Identify which cell holds the provided text, then report its [x, y] central coordinate. 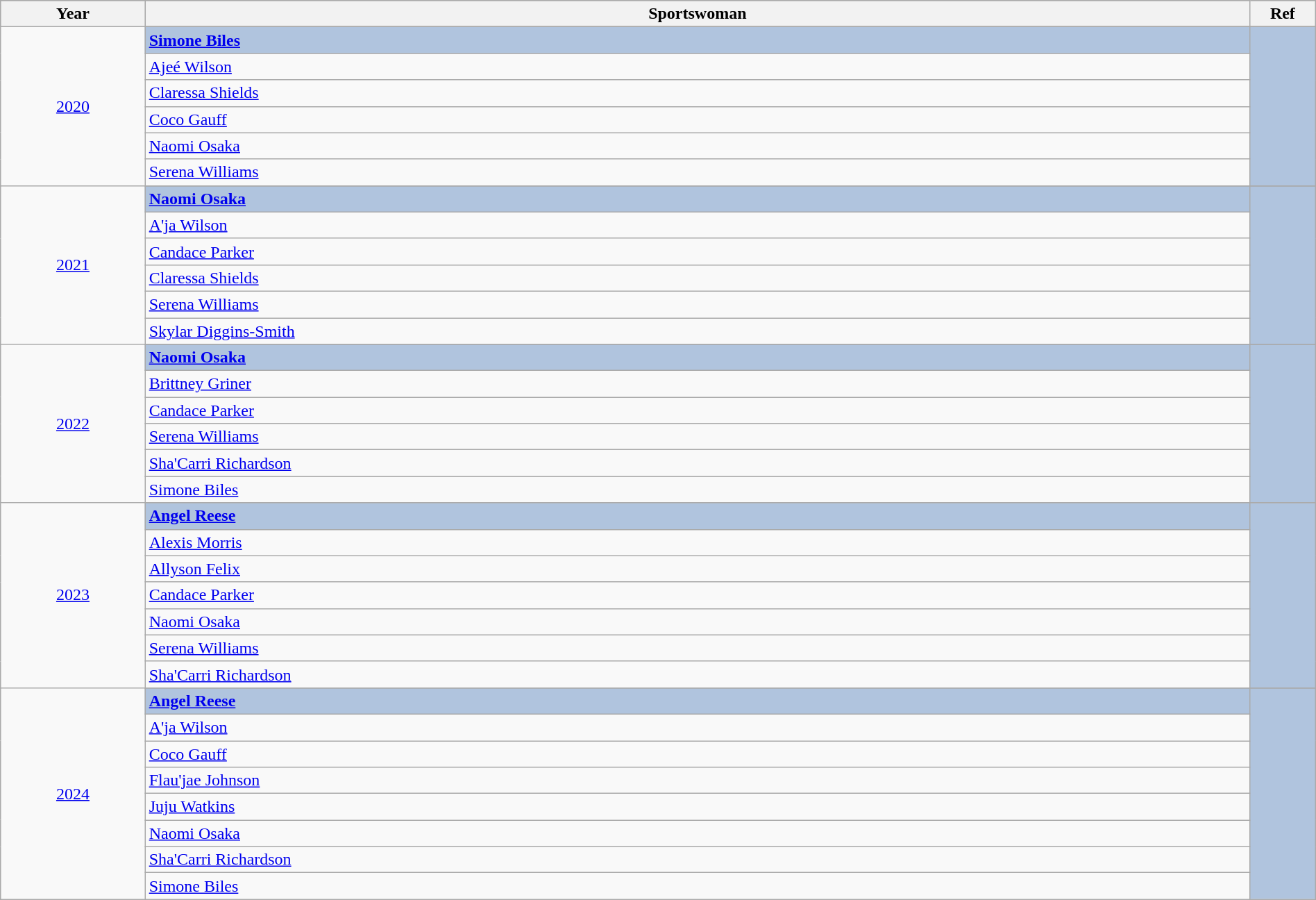
Brittney Griner [697, 384]
Sportswoman [697, 14]
Juju Watkins [697, 807]
2023 [73, 595]
2024 [73, 793]
Year [73, 14]
2022 [73, 424]
Ref [1283, 14]
Ajeé Wilson [697, 67]
Allyson Felix [697, 569]
2021 [73, 265]
Skylar Diggins-Smith [697, 331]
2020 [73, 106]
Flau'jae Johnson [697, 781]
Alexis Morris [697, 542]
